Scan for the cell matching the given text and deliver its [x, y] coordinate at center. 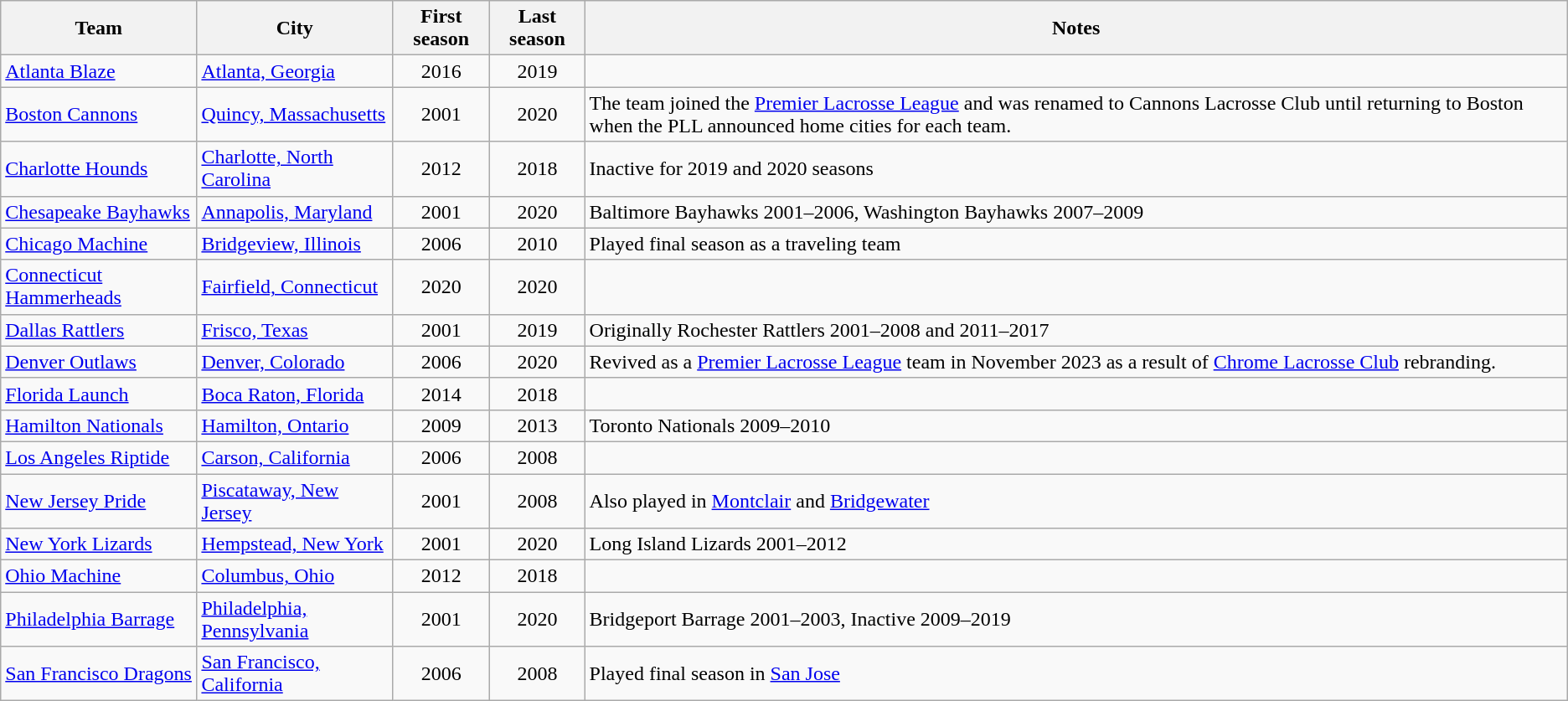
2014 [441, 394]
Chicago Machine [99, 244]
Piscataway, New Jersey [295, 501]
New York Lizards [99, 544]
Ohio Machine [99, 576]
Quincy, Massachusetts [295, 114]
City [295, 28]
2013 [538, 425]
Atlanta, Georgia [295, 71]
Also played in Montclair and Bridgewater [1075, 501]
Charlotte, North Carolina [295, 169]
Chesapeake Bayhawks [99, 212]
Annapolis, Maryland [295, 212]
Dallas Rattlers [99, 330]
Boston Cannons [99, 114]
Played final season in San Jose [1075, 673]
2009 [441, 425]
Bridgeport Barrage 2001–2003, Inactive 2009–2019 [1075, 620]
Connecticut Hammerheads [99, 286]
Columbus, Ohio [295, 576]
Philadelphia, Pennsylvania [295, 620]
Hamilton Nationals [99, 425]
2010 [538, 244]
Boca Raton, Florida [295, 394]
Florida Launch [99, 394]
San Francisco, California [295, 673]
Philadelphia Barrage [99, 620]
Revived as a Premier Lacrosse League team in November 2023 as a result of Chrome Lacrosse Club rebranding. [1075, 362]
Frisco, Texas [295, 330]
Played final season as a traveling team [1075, 244]
Notes [1075, 28]
Denver Outlaws [99, 362]
Long Island Lizards 2001–2012 [1075, 544]
Toronto Nationals 2009–2010 [1075, 425]
San Francisco Dragons [99, 673]
Baltimore Bayhawks 2001–2006, Washington Bayhawks 2007–2009 [1075, 212]
Atlanta Blaze [99, 71]
Hamilton, Ontario [295, 425]
Los Angeles Riptide [99, 457]
Hempstead, New York [295, 544]
2016 [441, 71]
Denver, Colorado [295, 362]
Fairfield, Connecticut [295, 286]
Inactive for 2019 and 2020 seasons [1075, 169]
Charlotte Hounds [99, 169]
New Jersey Pride [99, 501]
Carson, California [295, 457]
Bridgeview, Illinois [295, 244]
Originally Rochester Rattlers 2001–2008 and 2011–2017 [1075, 330]
Team [99, 28]
Last season [538, 28]
First season [441, 28]
